From the cell containing the given text, extract its center point as [x, y] coordinate. 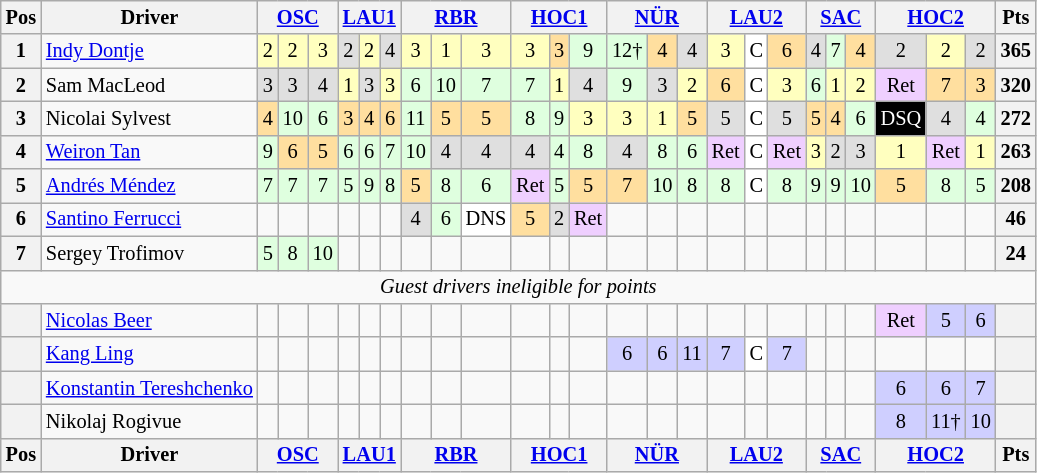
Guest drivers ineligible for points [518, 287]
Nicolas Beer [150, 320]
263 [1016, 152]
Sam MacLeod [150, 85]
320 [1016, 85]
Konstantin Tereshchenko [150, 388]
272 [1016, 118]
12† [627, 51]
46 [1016, 219]
Andrés Méndez [150, 186]
365 [1016, 51]
Nikolaj Rogivue [150, 421]
Kang Ling [150, 354]
208 [1016, 186]
Sergey Trofimov [150, 253]
Weiron Tan [150, 152]
DSQ [901, 118]
Nicolai Sylvest [150, 118]
DNS [486, 219]
Indy Dontje [150, 51]
Santino Ferrucci [150, 219]
11† [946, 421]
24 [1016, 253]
